Find where the given text appears and provide that cell's center as (x, y) coordinate. 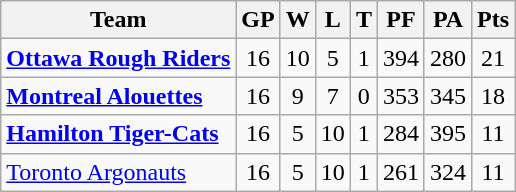
Pts (494, 20)
284 (400, 134)
0 (364, 96)
345 (448, 96)
Ottawa Rough Riders (118, 58)
Team (118, 20)
21 (494, 58)
261 (400, 172)
T (364, 20)
7 (332, 96)
353 (400, 96)
L (332, 20)
PF (400, 20)
GP (258, 20)
PA (448, 20)
18 (494, 96)
W (298, 20)
Montreal Alouettes (118, 96)
Hamilton Tiger-Cats (118, 134)
Toronto Argonauts (118, 172)
9 (298, 96)
280 (448, 58)
394 (400, 58)
324 (448, 172)
395 (448, 134)
